Return the [x, y] coordinate for the center point of the cell that contains the specified text.  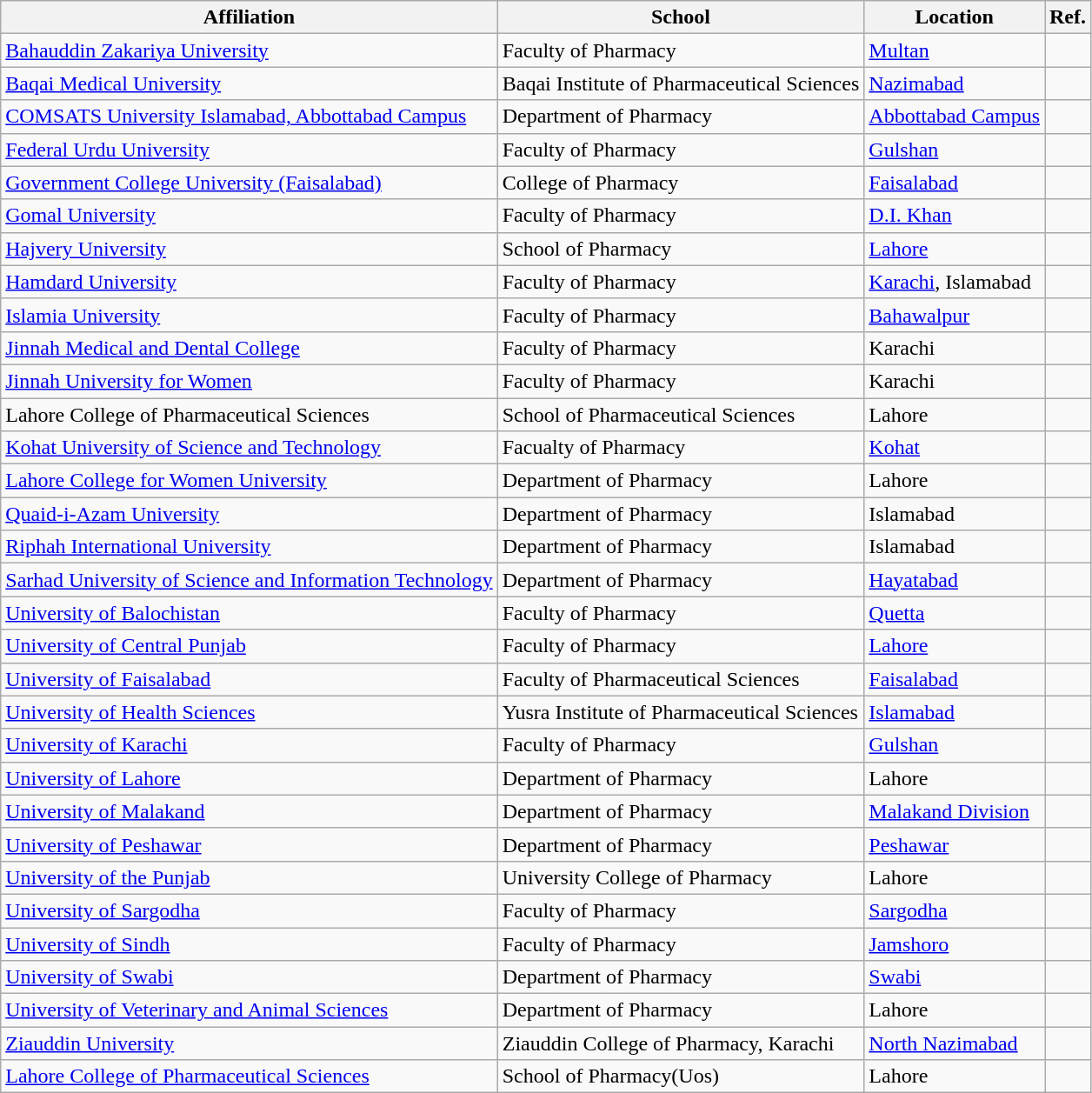
Yusra Institute of Pharmaceutical Sciences [681, 712]
Jinnah Medical and Dental College [249, 348]
Riphah International University [249, 547]
Sarhad University of Science and Information Technology [249, 580]
D.I. Khan [955, 216]
Ziauddin University [249, 1043]
School of Pharmaceutical Sciences [681, 415]
Ref. [1068, 17]
Hajvery University [249, 249]
Location [955, 17]
University College of Pharmacy [681, 877]
Lahore College for Women University [249, 481]
Affiliation [249, 17]
University of Karachi [249, 745]
Quaid-i-Azam University [249, 514]
Kohat University of Science and Technology [249, 448]
Hamdard University [249, 282]
Gomal University [249, 216]
Jamshoro [955, 943]
North Nazimabad [955, 1043]
University of Lahore [249, 778]
University of Health Sciences [249, 712]
Abbottabad Campus [955, 117]
Facualty of Pharmacy [681, 448]
Sargodha [955, 910]
School of Pharmacy [681, 249]
University of Faisalabad [249, 679]
Malakand Division [955, 811]
Ziauddin College of Pharmacy, Karachi [681, 1043]
Baqai Institute of Pharmaceutical Sciences [681, 83]
COMSATS University Islamabad, Abbottabad Campus [249, 117]
University of the Punjab [249, 877]
Swabi [955, 977]
Quetta [955, 613]
Kohat [955, 448]
Islamia University [249, 315]
Hayatabad [955, 580]
School of Pharmacy(Uos) [681, 1076]
Bahawalpur [955, 315]
University of Malakand [249, 811]
University of Sargodha [249, 910]
Bahauddin Zakariya University [249, 50]
University of Veterinary and Animal Sciences [249, 1010]
Peshawar [955, 844]
University of Swabi [249, 977]
Baqai Medical University [249, 83]
Faculty of Pharmaceutical Sciences [681, 679]
Karachi, Islamabad [955, 282]
Multan [955, 50]
Federal Urdu University [249, 150]
Nazimabad [955, 83]
College of Pharmacy [681, 183]
University of Balochistan [249, 613]
School [681, 17]
University of Peshawar [249, 844]
Jinnah University for Women [249, 381]
University of Sindh [249, 943]
Government College University (Faisalabad) [249, 183]
University of Central Punjab [249, 646]
